For the text-containing cell, return its midpoint in [x, y] coordinate format. 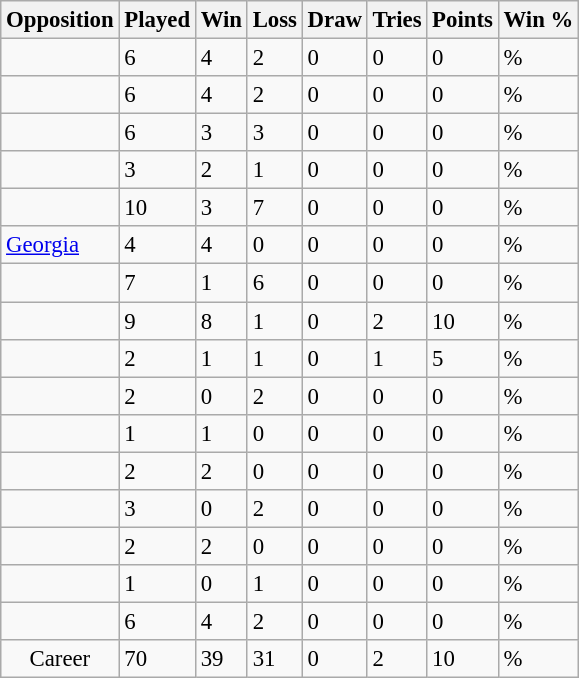
31 [274, 659]
Career [60, 659]
Tries [397, 20]
8 [221, 321]
39 [221, 659]
9 [157, 321]
Georgia [60, 245]
Points [462, 20]
Loss [274, 20]
Draw [334, 20]
Played [157, 20]
5 [462, 358]
70 [157, 659]
Win % [538, 20]
Win [221, 20]
Opposition [60, 20]
